Extract the [x, y] coordinate from the center of the cell holding the provided text.  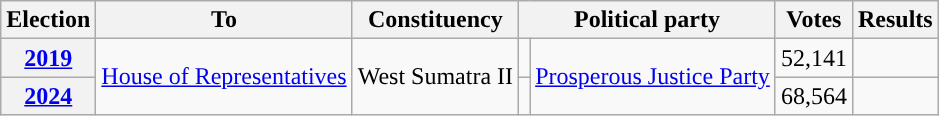
Political party [648, 20]
2024 [48, 96]
Prosperous Justice Party [653, 77]
House of Representatives [224, 77]
To [224, 20]
68,564 [814, 96]
2019 [48, 58]
Election [48, 20]
West Sumatra II [435, 77]
52,141 [814, 58]
Constituency [435, 20]
Results [895, 20]
Votes [814, 20]
